Output the [x, y] coordinate of the center of the cell containing the given text.  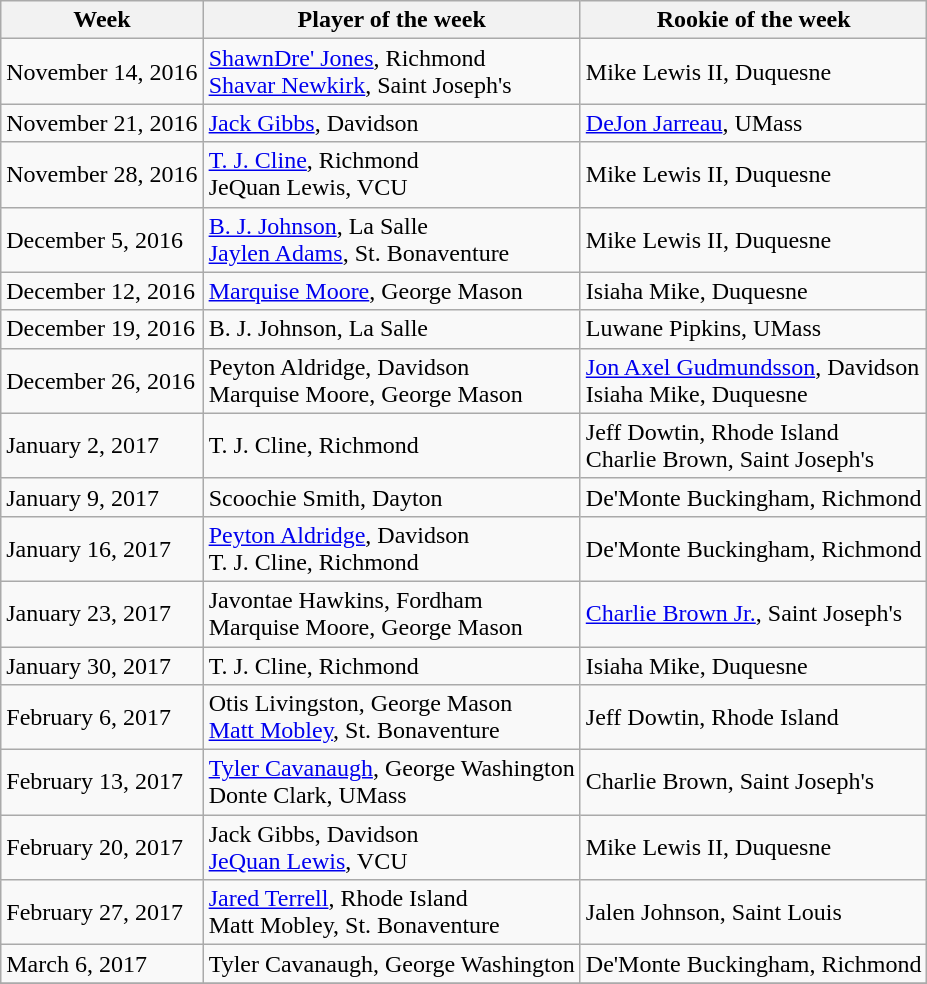
T. J. Cline, RichmondJeQuan Lewis, VCU [392, 174]
February 6, 2017 [102, 718]
Jack Gibbs, DavidsonJeQuan Lewis, VCU [392, 848]
Charlie Brown, Saint Joseph's [754, 782]
Scoochie Smith, Dayton [392, 497]
Jeff Dowtin, Rhode Island [754, 718]
February 27, 2017 [102, 912]
December 5, 2016 [102, 240]
B. J. Johnson, La Salle Jaylen Adams, St. Bonaventure [392, 240]
March 6, 2017 [102, 964]
Marquise Moore, George Mason [392, 291]
Peyton Aldridge, DavidsonT. J. Cline, Richmond [392, 548]
Peyton Aldridge, DavidsonMarquise Moore, George Mason [392, 380]
Otis Livingston, George MasonMatt Mobley, St. Bonaventure [392, 718]
January 30, 2017 [102, 665]
February 20, 2017 [102, 848]
December 19, 2016 [102, 329]
Luwane Pipkins, UMass [754, 329]
January 16, 2017 [102, 548]
December 26, 2016 [102, 380]
Jeff Dowtin, Rhode IslandCharlie Brown, Saint Joseph's [754, 446]
Jalen Johnson, Saint Louis [754, 912]
Week [102, 20]
Charlie Brown Jr., Saint Joseph's [754, 614]
Tyler Cavanaugh, George WashingtonDonte Clark, UMass [392, 782]
B. J. Johnson, La Salle [392, 329]
Player of the week [392, 20]
Jared Terrell, Rhode IslandMatt Mobley, St. Bonaventure [392, 912]
Jack Gibbs, Davidson [392, 123]
DeJon Jarreau, UMass [754, 123]
Jon Axel Gudmundsson, DavidsonIsiaha Mike, Duquesne [754, 380]
November 14, 2016 [102, 72]
ShawnDre' Jones, RichmondShavar Newkirk, Saint Joseph's [392, 72]
December 12, 2016 [102, 291]
Javontae Hawkins, FordhamMarquise Moore, George Mason [392, 614]
Rookie of the week [754, 20]
January 2, 2017 [102, 446]
February 13, 2017 [102, 782]
Tyler Cavanaugh, George Washington [392, 964]
November 28, 2016 [102, 174]
January 23, 2017 [102, 614]
November 21, 2016 [102, 123]
January 9, 2017 [102, 497]
